Determine the [X, Y] coordinate at the center of the cell enclosing the given text.  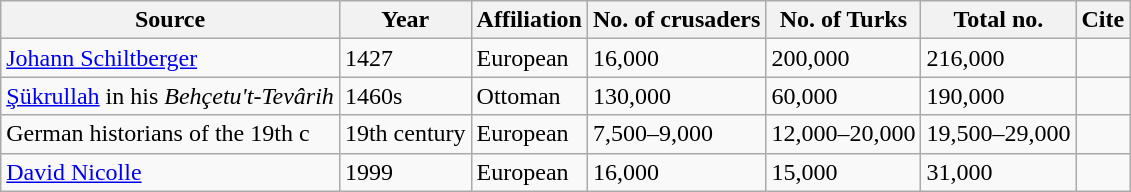
David Nicolle [170, 172]
12,000–20,000 [844, 134]
19,500–29,000 [998, 134]
19th century [405, 134]
Cite [1103, 20]
1999 [405, 172]
31,000 [998, 172]
Source [170, 20]
Affiliation [529, 20]
Şükrullah in his Behçetu't-Tevârih [170, 96]
15,000 [844, 172]
200,000 [844, 58]
130,000 [676, 96]
Johann Schiltberger [170, 58]
No. of crusaders [676, 20]
1427 [405, 58]
60,000 [844, 96]
Ottoman [529, 96]
Year [405, 20]
1460s [405, 96]
190,000 [998, 96]
7,500–9,000 [676, 134]
Total no. [998, 20]
German historians of the 19th c [170, 134]
No. of Turks [844, 20]
216,000 [998, 58]
